From the cell containing the given text, extract its center point as (X, Y) coordinate. 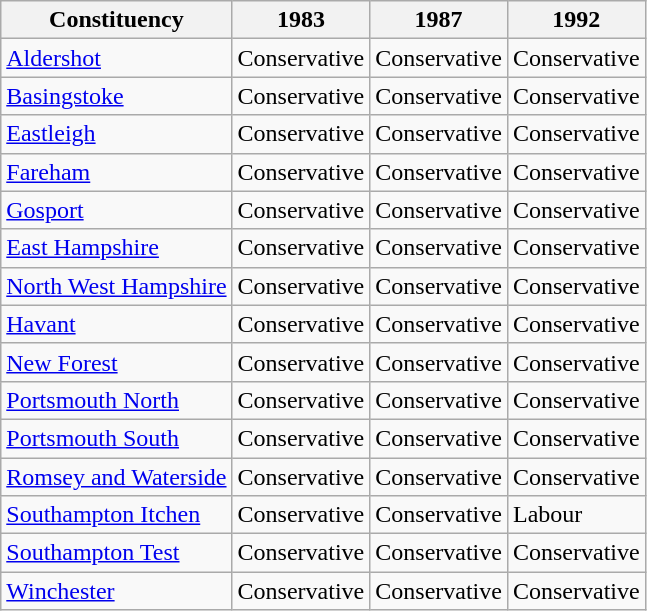
Basingstoke (116, 96)
Constituency (116, 20)
North West Hampshire (116, 286)
Southampton Test (116, 553)
New Forest (116, 362)
Romsey and Waterside (116, 477)
Eastleigh (116, 134)
Winchester (116, 591)
Aldershot (116, 58)
East Hampshire (116, 248)
Gosport (116, 210)
Portsmouth South (116, 438)
1992 (576, 20)
1987 (439, 20)
Portsmouth North (116, 400)
Labour (576, 515)
Fareham (116, 172)
1983 (301, 20)
Havant (116, 324)
Southampton Itchen (116, 515)
